Return [X, Y] of the center of cell containing provided text 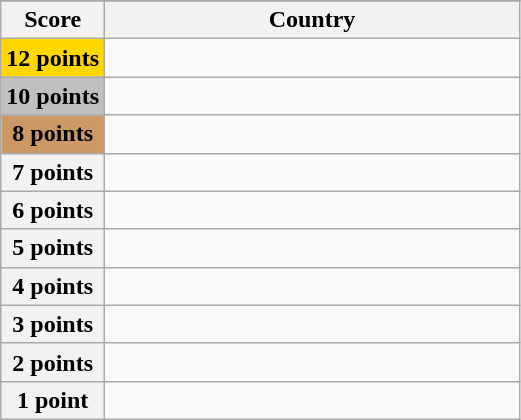
7 points [53, 172]
5 points [53, 248]
4 points [53, 286]
8 points [53, 134]
2 points [53, 362]
6 points [53, 210]
10 points [53, 96]
Country [312, 20]
1 point [53, 400]
3 points [53, 324]
12 points [53, 58]
Score [53, 20]
